Return the [x, y] coordinate for the center point of the cell that contains the specified text.  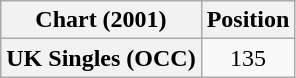
UK Singles (OCC) [101, 58]
Position [248, 20]
135 [248, 58]
Chart (2001) [101, 20]
